Determine the (X, Y) coordinate at the center of the cell enclosing the given text.  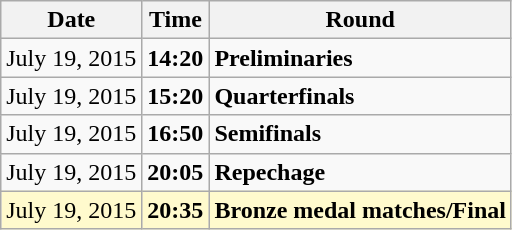
Semifinals (360, 134)
16:50 (176, 134)
15:20 (176, 96)
Bronze medal matches/Final (360, 210)
Repechage (360, 172)
Round (360, 20)
20:05 (176, 172)
20:35 (176, 210)
Quarterfinals (360, 96)
Date (72, 20)
Preliminaries (360, 58)
14:20 (176, 58)
Time (176, 20)
